Capture the cell that displays the provided text and extract its [x, y] central coordinate. 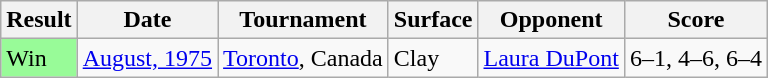
Score [696, 20]
Opponent [551, 20]
August, 1975 [147, 58]
Date [147, 20]
Win [39, 58]
Result [39, 20]
Surface [433, 20]
6–1, 4–6, 6–4 [696, 58]
Toronto, Canada [304, 58]
Tournament [304, 20]
Clay [433, 58]
Laura DuPont [551, 58]
